Identify which cell holds the provided text, then report its (X, Y) central coordinate. 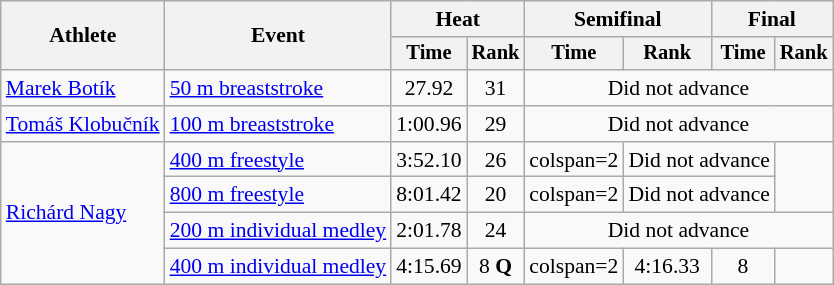
2:01.78 (428, 231)
400 m individual medley (278, 267)
26 (496, 160)
1:00.96 (428, 124)
29 (496, 124)
400 m freestyle (278, 160)
27.92 (428, 88)
Richárd Nagy (83, 213)
Heat (458, 19)
Marek Botík (83, 88)
800 m freestyle (278, 195)
4:15.69 (428, 267)
31 (496, 88)
Final (772, 19)
24 (496, 231)
200 m individual medley (278, 231)
100 m breaststroke (278, 124)
Semifinal (618, 19)
8:01.42 (428, 195)
8 Q (496, 267)
8 (743, 267)
4:16.33 (667, 267)
Athlete (83, 36)
Event (278, 36)
3:52.10 (428, 160)
20 (496, 195)
50 m breaststroke (278, 88)
Tomáš Klobučník (83, 124)
